Output the [X, Y] coordinate of the center of the cell containing the given text.  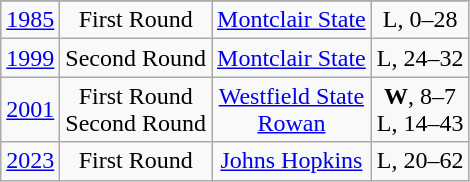
Johns Hopkins [292, 161]
2023 [30, 161]
1985 [30, 20]
1999 [30, 58]
First RoundSecond Round [136, 110]
W, 8–7L, 14–43 [420, 110]
Second Round [136, 58]
L, 20–62 [420, 161]
Westfield StateRowan [292, 110]
L, 24–32 [420, 58]
L, 0–28 [420, 20]
2001 [30, 110]
